Determine the (x, y) coordinate at the center of the cell enclosing the given text.  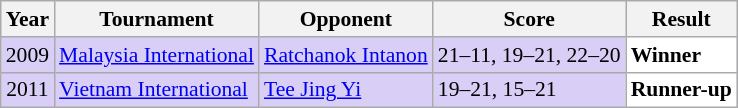
Runner-up (682, 90)
19–21, 15–21 (530, 90)
Ratchanok Intanon (346, 55)
Opponent (346, 19)
Tee Jing Yi (346, 90)
21–11, 19–21, 22–20 (530, 55)
2009 (28, 55)
Year (28, 19)
Tournament (156, 19)
Score (530, 19)
Result (682, 19)
Winner (682, 55)
2011 (28, 90)
Malaysia International (156, 55)
Vietnam International (156, 90)
